Capture the cell that displays the provided text and extract its (X, Y) central coordinate. 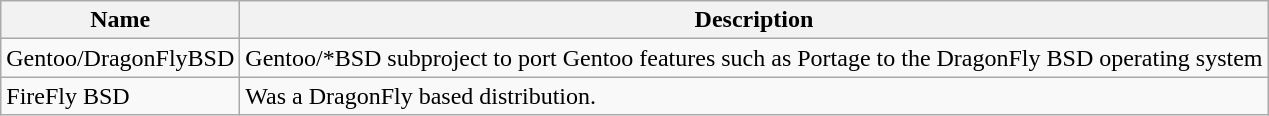
Gentoo/DragonFlyBSD (120, 58)
Was a DragonFly based distribution. (754, 96)
Name (120, 20)
FireFly BSD (120, 96)
Gentoo/*BSD subproject to port Gentoo features such as Portage to the DragonFly BSD operating system (754, 58)
Description (754, 20)
